Pinpoint the cell where the given text exists, returning its [x, y] midpoint coordinate. 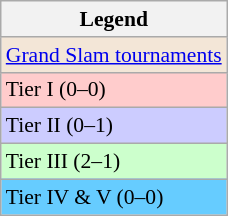
Tier I (0–0) [114, 90]
Tier IV & V (0–0) [114, 197]
Grand Slam tournaments [114, 55]
Tier II (0–1) [114, 126]
Legend [114, 19]
Tier III (2–1) [114, 162]
